From the cell containing the given text, extract its center point as [x, y] coordinate. 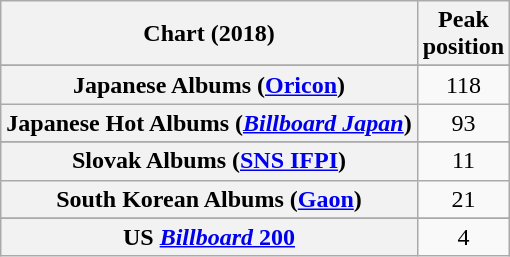
South Korean Albums (Gaon) [209, 199]
4 [463, 237]
Japanese Albums (Oricon) [209, 85]
Japanese Hot Albums (Billboard Japan) [209, 123]
11 [463, 161]
118 [463, 85]
Slovak Albums (SNS IFPI) [209, 161]
Peakposition [463, 34]
US Billboard 200 [209, 237]
21 [463, 199]
Chart (2018) [209, 34]
93 [463, 123]
